Provide the (x, y) coordinate of the cell's center where the given text is located.  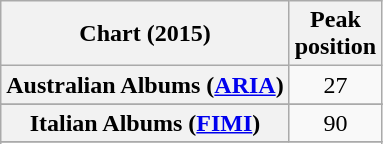
Peakposition (335, 34)
90 (335, 123)
27 (335, 85)
Australian Albums (ARIA) (145, 85)
Chart (2015) (145, 34)
Italian Albums (FIMI) (145, 123)
